Return the [X, Y] coordinate for the center point of the cell that contains the specified text.  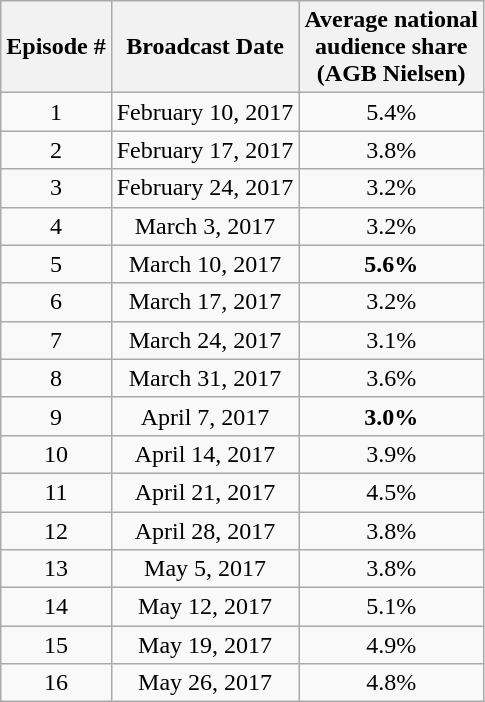
4.9% [392, 645]
3.1% [392, 340]
March 17, 2017 [205, 302]
7 [56, 340]
11 [56, 492]
6 [56, 302]
5.1% [392, 607]
10 [56, 454]
13 [56, 569]
May 12, 2017 [205, 607]
5.6% [392, 264]
February 17, 2017 [205, 150]
3.9% [392, 454]
March 10, 2017 [205, 264]
4.8% [392, 683]
Episode # [56, 47]
Broadcast Date [205, 47]
April 14, 2017 [205, 454]
May 5, 2017 [205, 569]
9 [56, 416]
April 28, 2017 [205, 531]
3.6% [392, 378]
March 31, 2017 [205, 378]
12 [56, 531]
1 [56, 112]
2 [56, 150]
14 [56, 607]
April 21, 2017 [205, 492]
4.5% [392, 492]
March 3, 2017 [205, 226]
4 [56, 226]
March 24, 2017 [205, 340]
May 26, 2017 [205, 683]
May 19, 2017 [205, 645]
3.0% [392, 416]
Average nationalaudience share(AGB Nielsen) [392, 47]
3 [56, 188]
5 [56, 264]
February 24, 2017 [205, 188]
5.4% [392, 112]
8 [56, 378]
15 [56, 645]
April 7, 2017 [205, 416]
16 [56, 683]
February 10, 2017 [205, 112]
